Provide the [x, y] coordinate of the cell's center where the given text is located.  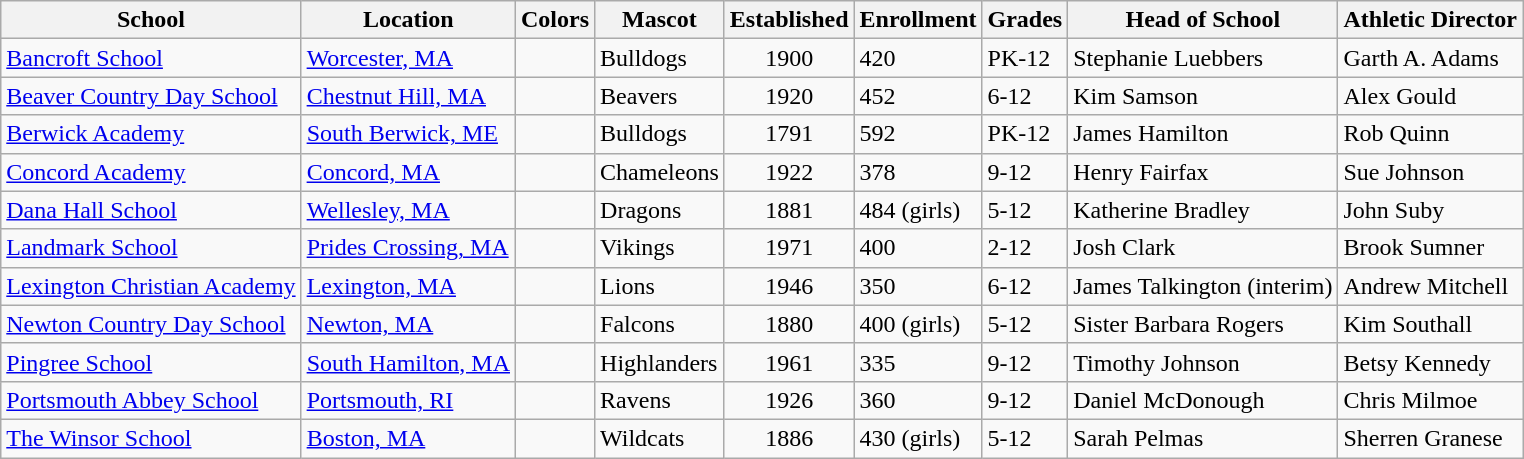
Betsy Kennedy [1430, 362]
Wellesley, MA [408, 210]
Sue Johnson [1430, 172]
Athletic Director [1430, 20]
Concord Academy [151, 172]
Beavers [660, 96]
Prides Crossing, MA [408, 248]
Andrew Mitchell [1430, 286]
Newton, MA [408, 324]
Lions [660, 286]
Pingree School [151, 362]
James Hamilton [1203, 134]
Sister Barbara Rogers [1203, 324]
South Berwick, ME [408, 134]
1946 [789, 286]
Ravens [660, 400]
1920 [789, 96]
400 (girls) [918, 324]
Established [789, 20]
Location [408, 20]
1886 [789, 438]
1880 [789, 324]
Kim Southall [1430, 324]
School [151, 20]
Newton Country Day School [151, 324]
South Hamilton, MA [408, 362]
1961 [789, 362]
Grades [1025, 20]
Garth A. Adams [1430, 58]
Mascot [660, 20]
1922 [789, 172]
Sherren Granese [1430, 438]
1791 [789, 134]
Kim Samson [1203, 96]
Lexington Christian Academy [151, 286]
592 [918, 134]
Portsmouth, RI [408, 400]
Head of School [1203, 20]
1900 [789, 58]
Chestnut Hill, MA [408, 96]
Enrollment [918, 20]
420 [918, 58]
335 [918, 362]
Concord, MA [408, 172]
452 [918, 96]
Brook Sumner [1430, 248]
Boston, MA [408, 438]
Chameleons [660, 172]
Alex Gould [1430, 96]
Dana Hall School [151, 210]
The Winsor School [151, 438]
Daniel McDonough [1203, 400]
Rob Quinn [1430, 134]
Berwick Academy [151, 134]
350 [918, 286]
Portsmouth Abbey School [151, 400]
430 (girls) [918, 438]
John Suby [1430, 210]
Stephanie Luebbers [1203, 58]
Katherine Bradley [1203, 210]
2-12 [1025, 248]
James Talkington (interim) [1203, 286]
Highlanders [660, 362]
Colors [556, 20]
Chris Milmoe [1430, 400]
378 [918, 172]
484 (girls) [918, 210]
Worcester, MA [408, 58]
Beaver Country Day School [151, 96]
Landmark School [151, 248]
Henry Fairfax [1203, 172]
1971 [789, 248]
Lexington, MA [408, 286]
Sarah Pelmas [1203, 438]
360 [918, 400]
1881 [789, 210]
Dragons [660, 210]
400 [918, 248]
Timothy Johnson [1203, 362]
Vikings [660, 248]
Josh Clark [1203, 248]
Wildcats [660, 438]
Bancroft School [151, 58]
1926 [789, 400]
Falcons [660, 324]
